Extract the [X, Y] coordinate from the center of the cell holding the provided text.  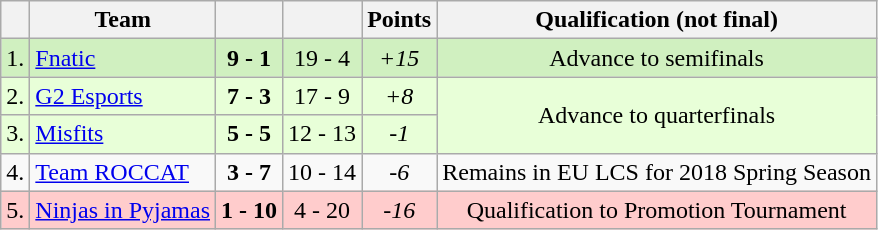
19 - 4 [322, 58]
12 - 13 [322, 134]
+8 [400, 96]
3. [16, 134]
1 - 10 [250, 210]
9 - 1 [250, 58]
10 - 14 [322, 172]
G2 Esports [123, 96]
2. [16, 96]
Misfits [123, 134]
Team [123, 20]
Qualification to Promotion Tournament [657, 210]
Fnatic [123, 58]
1. [16, 58]
4 - 20 [322, 210]
-16 [400, 210]
-6 [400, 172]
4. [16, 172]
+15 [400, 58]
Points [400, 20]
Ninjas in Pyjamas [123, 210]
-1 [400, 134]
Team ROCCAT [123, 172]
5 - 5 [250, 134]
5. [16, 210]
3 - 7 [250, 172]
Advance to quarterfinals [657, 115]
7 - 3 [250, 96]
Qualification (not final) [657, 20]
Remains in EU LCS for 2018 Spring Season [657, 172]
Advance to semifinals [657, 58]
17 - 9 [322, 96]
